Detect which cell encompasses the target text, then output its (x, y) center coordinate. 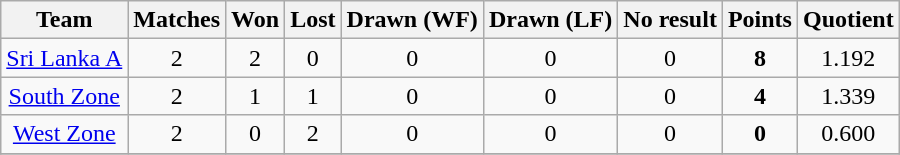
Won (256, 20)
4 (760, 96)
Lost (313, 20)
Team (64, 20)
Drawn (LF) (550, 20)
0.600 (848, 134)
Quotient (848, 20)
Drawn (WF) (412, 20)
1.339 (848, 96)
Matches (177, 20)
South Zone (64, 96)
8 (760, 58)
Sri Lanka A (64, 58)
West Zone (64, 134)
No result (670, 20)
Points (760, 20)
1.192 (848, 58)
